Scan for the cell matching the given text and deliver its [x, y] coordinate at center. 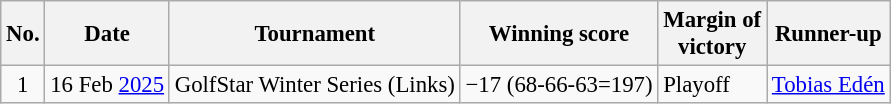
Margin ofvictory [712, 34]
Tobias Edén [829, 85]
Tournament [314, 34]
GolfStar Winter Series (Links) [314, 85]
Playoff [712, 85]
−17 (68-66-63=197) [559, 85]
Winning score [559, 34]
Date [107, 34]
Runner-up [829, 34]
16 Feb 2025 [107, 85]
1 [23, 85]
No. [23, 34]
